Determine the [X, Y] coordinate at the center of the cell enclosing the given text.  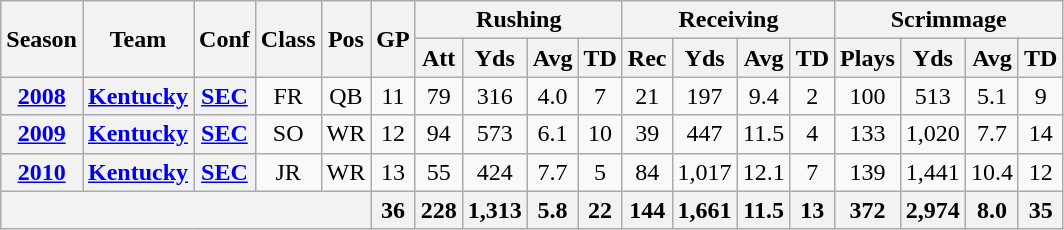
35 [1040, 210]
5.1 [992, 96]
14 [1040, 134]
5.8 [552, 210]
5 [600, 172]
139 [868, 172]
79 [438, 96]
197 [704, 96]
4.0 [552, 96]
573 [494, 134]
Team [138, 39]
Season [42, 39]
12.1 [764, 172]
39 [647, 134]
9.4 [764, 96]
1,020 [932, 134]
8.0 [992, 210]
144 [647, 210]
1,661 [704, 210]
10 [600, 134]
6.1 [552, 134]
Att [438, 58]
55 [438, 172]
100 [868, 96]
228 [438, 210]
Rec [647, 58]
Conf [225, 39]
316 [494, 96]
10.4 [992, 172]
1,313 [494, 210]
9 [1040, 96]
Class [288, 39]
Plays [868, 58]
36 [393, 210]
SO [288, 134]
84 [647, 172]
133 [868, 134]
1,017 [704, 172]
513 [932, 96]
FR [288, 96]
2010 [42, 172]
11 [393, 96]
94 [438, 134]
2,974 [932, 210]
2008 [42, 96]
Receiving [728, 20]
2009 [42, 134]
447 [704, 134]
4 [812, 134]
22 [600, 210]
2 [812, 96]
QB [346, 96]
Pos [346, 39]
372 [868, 210]
JR [288, 172]
GP [393, 39]
Scrimmage [949, 20]
21 [647, 96]
Rushing [518, 20]
1,441 [932, 172]
424 [494, 172]
